Detect which cell encompasses the target text, then output its [X, Y] center coordinate. 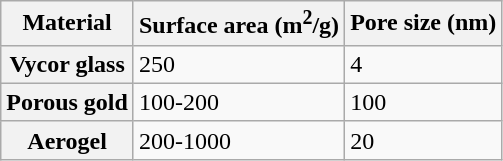
Aerogel [68, 140]
Material [68, 24]
200-1000 [238, 140]
4 [424, 64]
100-200 [238, 102]
20 [424, 140]
Vycor glass [68, 64]
100 [424, 102]
250 [238, 64]
Surface area (m2/g) [238, 24]
Porous gold [68, 102]
Pore size (nm) [424, 24]
